From the cell containing the given text, extract its center point as [X, Y] coordinate. 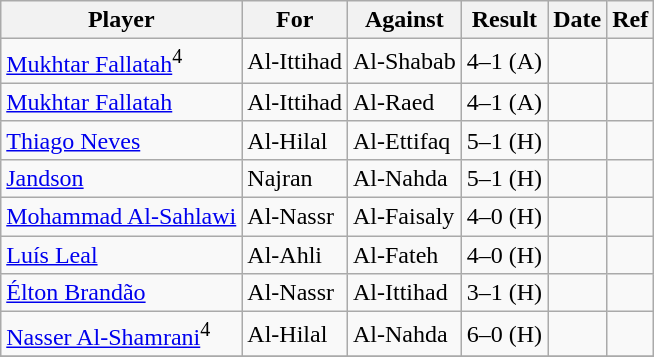
Luís Leal [122, 255]
Date [578, 20]
3–1 (H) [504, 293]
Nasser Al-Shamrani4 [122, 334]
Al-Shabab [404, 62]
Ref [630, 20]
Mukhtar Fallatah4 [122, 62]
Al-Ahli [295, 255]
Thiago Neves [122, 140]
Élton Brandão [122, 293]
Mukhtar Fallatah [122, 102]
Al-Ettifaq [404, 140]
Al-Raed [404, 102]
Mohammad Al-Sahlawi [122, 217]
Against [404, 20]
Result [504, 20]
For [295, 20]
Najran [295, 178]
Jandson [122, 178]
6–0 (H) [504, 334]
Al-Faisaly [404, 217]
Player [122, 20]
Al-Fateh [404, 255]
